Return the [X, Y] coordinate for the center point of the cell that contains the specified text.  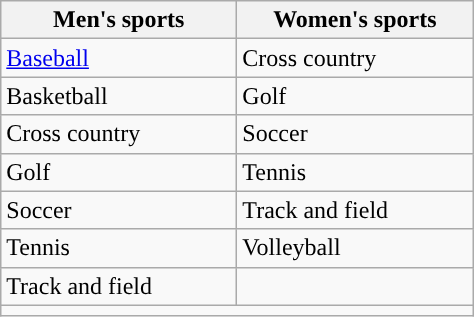
Basketball [119, 96]
Women's sports [355, 20]
Men's sports [119, 20]
Baseball [119, 58]
Volleyball [355, 248]
